Return the [x, y] coordinate for the center point of the cell that contains the specified text.  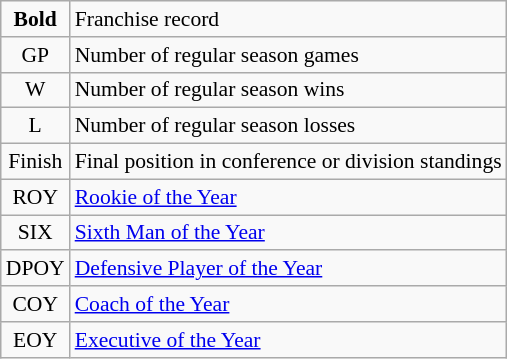
GP [36, 55]
Number of regular season games [288, 55]
L [36, 126]
Executive of the Year [288, 340]
ROY [36, 197]
Bold [36, 19]
Number of regular season losses [288, 126]
Number of regular season wins [288, 90]
DPOY [36, 269]
SIX [36, 233]
COY [36, 304]
Final position in conference or division standings [288, 162]
W [36, 90]
Rookie of the Year [288, 197]
Defensive Player of the Year [288, 269]
Sixth Man of the Year [288, 233]
Finish [36, 162]
EOY [36, 340]
Coach of the Year [288, 304]
Franchise record [288, 19]
